For the text-containing cell, return its midpoint in [X, Y] coordinate format. 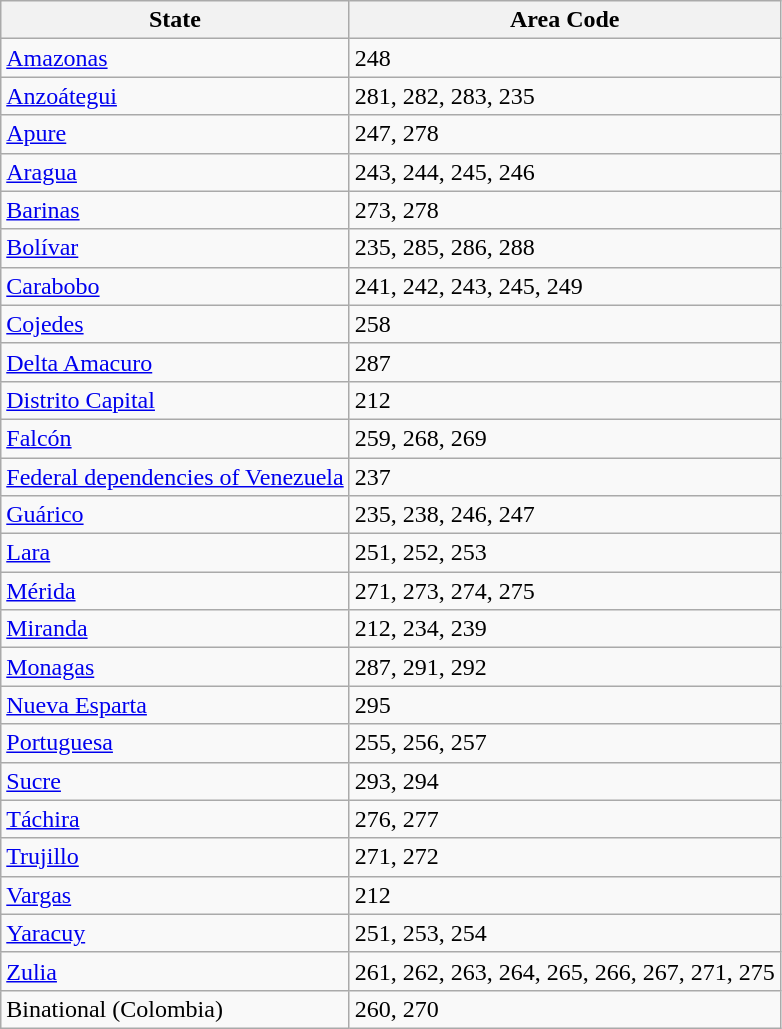
271, 273, 274, 275 [564, 591]
273, 278 [564, 210]
Miranda [175, 629]
Nueva Esparta [175, 705]
Sucre [175, 781]
Vargas [175, 895]
Yaracuy [175, 933]
271, 272 [564, 857]
243, 244, 245, 246 [564, 172]
255, 256, 257 [564, 743]
Táchira [175, 819]
Amazonas [175, 58]
Cojedes [175, 324]
Bolívar [175, 248]
247, 278 [564, 134]
Falcón [175, 438]
251, 253, 254 [564, 933]
237 [564, 477]
287 [564, 362]
State [175, 20]
Aragua [175, 172]
248 [564, 58]
Barinas [175, 210]
Lara [175, 553]
260, 270 [564, 1009]
Anzoátegui [175, 96]
276, 277 [564, 819]
295 [564, 705]
Guárico [175, 515]
Portuguesa [175, 743]
235, 285, 286, 288 [564, 248]
Monagas [175, 667]
Trujillo [175, 857]
Delta Amacuro [175, 362]
293, 294 [564, 781]
Apure [175, 134]
287, 291, 292 [564, 667]
Mérida [175, 591]
Carabobo [175, 286]
212, 234, 239 [564, 629]
Binational (Colombia) [175, 1009]
258 [564, 324]
261, 262, 263, 264, 265, 266, 267, 271, 275 [564, 971]
Area Code [564, 20]
259, 268, 269 [564, 438]
281, 282, 283, 235 [564, 96]
251, 252, 253 [564, 553]
Federal dependencies of Venezuela [175, 477]
235, 238, 246, 247 [564, 515]
241, 242, 243, 245, 249 [564, 286]
Zulia [175, 971]
Distrito Capital [175, 400]
